Detect which cell encompasses the target text, then output its (X, Y) center coordinate. 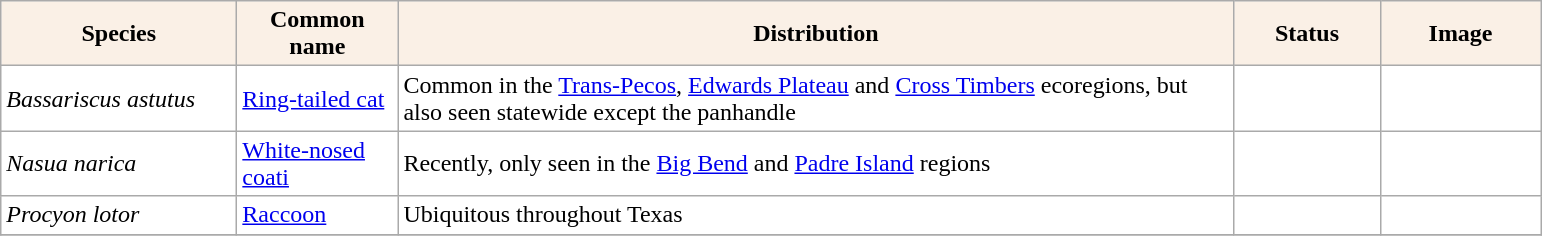
Ubiquitous throughout Texas (816, 215)
Nasua narica (119, 164)
Raccoon (318, 215)
Procyon lotor (119, 215)
Recently, only seen in the Big Bend and Padre Island regions (816, 164)
Distribution (816, 34)
Common in the Trans-Pecos, Edwards Plateau and Cross Timbers ecoregions, but also seen statewide except the panhandle (816, 98)
Common name (318, 34)
White-nosed coati (318, 164)
Ring-tailed cat (318, 98)
Species (119, 34)
Bassariscus astutus (119, 98)
Image (1460, 34)
Status (1307, 34)
